Scan for the cell matching the given text and deliver its (x, y) coordinate at center. 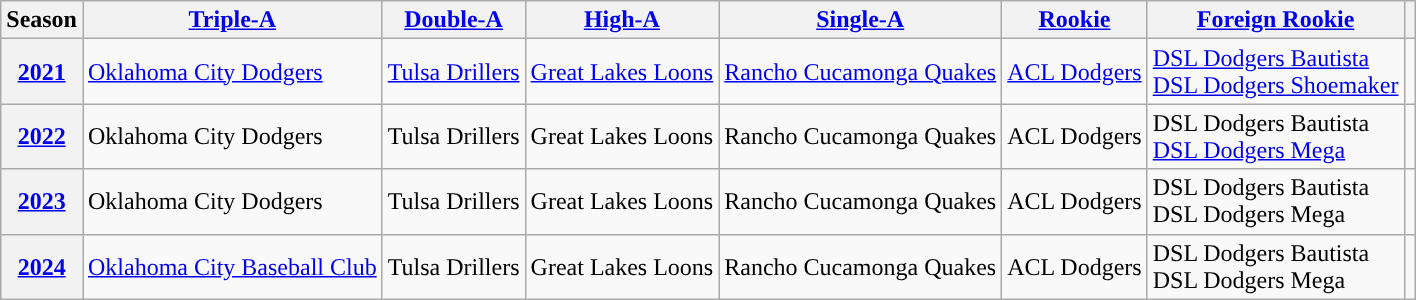
Single-A (860, 20)
Foreign Rookie (1276, 20)
Rookie (1075, 20)
High-A (622, 20)
2023 (42, 202)
2021 (42, 72)
Oklahoma City Baseball Club (232, 266)
Triple-A (232, 20)
DSL Dodgers BautistaDSL Dodgers Shoemaker (1276, 72)
2022 (42, 136)
2024 (42, 266)
Double-A (454, 20)
Season (42, 20)
